Output the (x, y) coordinate of the center of the cell containing the given text.  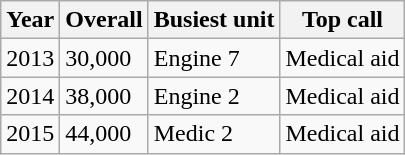
Year (30, 20)
30,000 (104, 58)
44,000 (104, 134)
2013 (30, 58)
Top call (342, 20)
2014 (30, 96)
Medic 2 (214, 134)
38,000 (104, 96)
Busiest unit (214, 20)
Engine 7 (214, 58)
Overall (104, 20)
2015 (30, 134)
Engine 2 (214, 96)
